Locate the cell with the specified text and output its (X, Y) center coordinate. 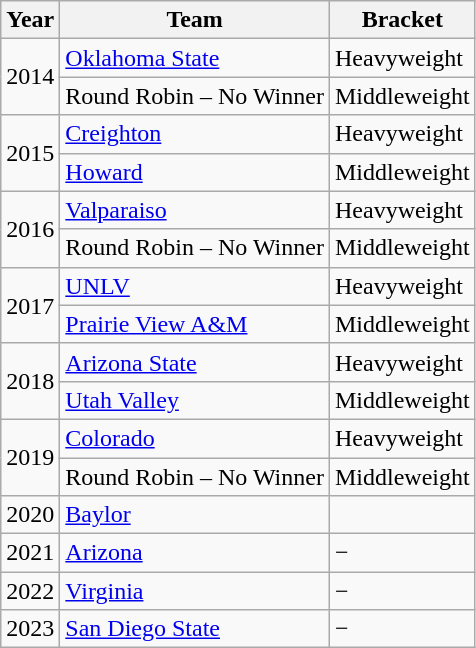
Baylor (195, 515)
2020 (30, 515)
2022 (30, 591)
Creighton (195, 134)
Utah Valley (195, 400)
Oklahoma State (195, 58)
Arizona (195, 553)
2016 (30, 229)
2021 (30, 553)
UNLV (195, 286)
San Diego State (195, 629)
Team (195, 20)
2014 (30, 77)
Bracket (402, 20)
2019 (30, 457)
Colorado (195, 438)
Virginia (195, 591)
Prairie View A&M (195, 324)
Howard (195, 172)
2017 (30, 305)
Year (30, 20)
2015 (30, 153)
Arizona State (195, 362)
2018 (30, 381)
2023 (30, 629)
Valparaiso (195, 210)
